For the text-containing cell, return its midpoint in (X, Y) coordinate format. 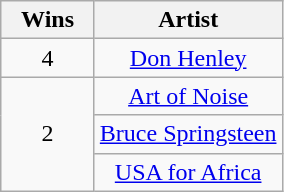
Wins (48, 20)
Art of Noise (188, 96)
Don Henley (188, 58)
4 (48, 58)
USA for Africa (188, 172)
Bruce Springsteen (188, 134)
Artist (188, 20)
2 (48, 134)
